Search for the cell housing the specified text and yield its (x, y) center coordinate. 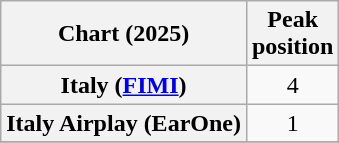
4 (292, 85)
1 (292, 123)
Italy Airplay (EarOne) (124, 123)
Chart (2025) (124, 34)
Italy (FIMI) (124, 85)
Peakposition (292, 34)
